Output the [X, Y] coordinate of the center of the cell containing the given text.  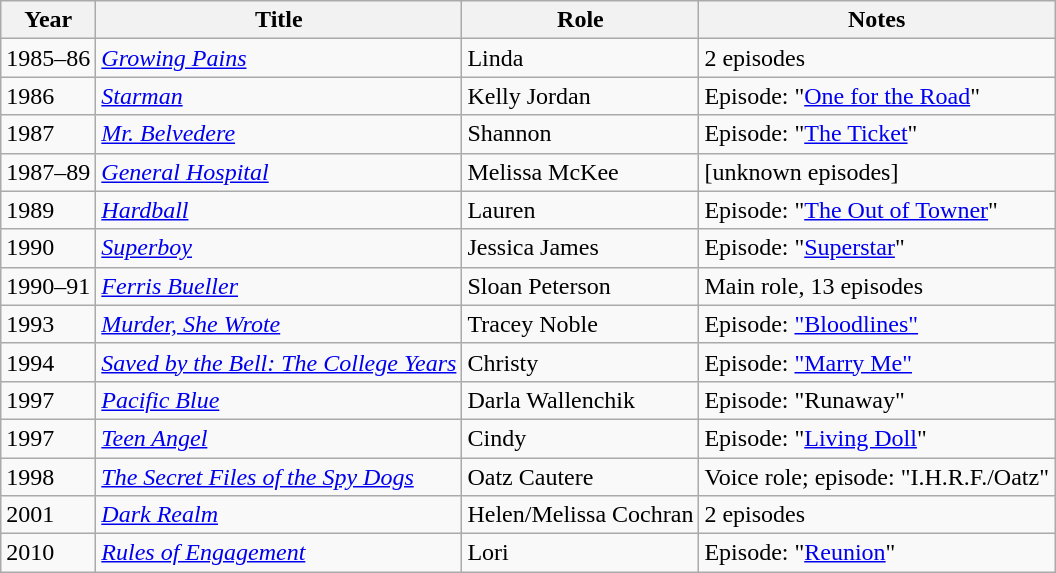
Main role, 13 episodes [877, 286]
1990–91 [48, 286]
2010 [48, 553]
Lauren [580, 210]
1990 [48, 248]
Ferris Bueller [279, 286]
Melissa McKee [580, 172]
Dark Realm [279, 515]
Tracey Noble [580, 324]
Title [279, 20]
General Hospital [279, 172]
Teen Angel [279, 438]
Pacific Blue [279, 400]
Episode: "One for the Road" [877, 96]
Superboy [279, 248]
Sloan Peterson [580, 286]
Episode: "The Ticket" [877, 134]
Cindy [580, 438]
Lori [580, 553]
1987 [48, 134]
[unknown episodes] [877, 172]
Starman [279, 96]
1994 [48, 362]
Kelly Jordan [580, 96]
Murder, She Wrote [279, 324]
Darla Wallenchik [580, 400]
1985–86 [48, 58]
Voice role; episode: "I.H.R.F./Oatz" [877, 477]
Episode: "Reunion" [877, 553]
1993 [48, 324]
Shannon [580, 134]
Saved by the Bell: The College Years [279, 362]
The Secret Files of the Spy Dogs [279, 477]
Episode: "Superstar" [877, 248]
Year [48, 20]
Jessica James [580, 248]
Helen/Melissa Cochran [580, 515]
Notes [877, 20]
Rules of Engagement [279, 553]
Growing Pains [279, 58]
1998 [48, 477]
Hardball [279, 210]
Episode: "Bloodlines" [877, 324]
1989 [48, 210]
Episode: "Marry Me" [877, 362]
Mr. Belvedere [279, 134]
1986 [48, 96]
Episode: "Living Doll" [877, 438]
Episode: "The Out of Towner" [877, 210]
Role [580, 20]
2001 [48, 515]
Episode: "Runaway" [877, 400]
1987–89 [48, 172]
Christy [580, 362]
Oatz Cautere [580, 477]
Linda [580, 58]
